Return the [x, y] coordinate for the center point of the cell that contains the specified text.  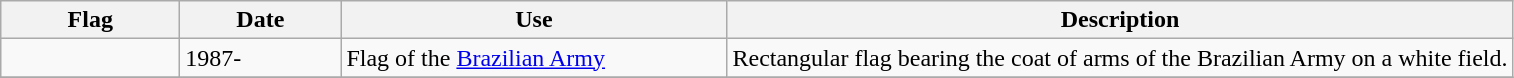
1987- [260, 58]
Flag [90, 20]
Rectangular flag bearing the coat of arms of the Brazilian Army on a white field. [1120, 58]
Description [1120, 20]
Date [260, 20]
Use [534, 20]
Flag of the Brazilian Army [534, 58]
